Determine the [X, Y] coordinate at the center of the cell enclosing the given text.  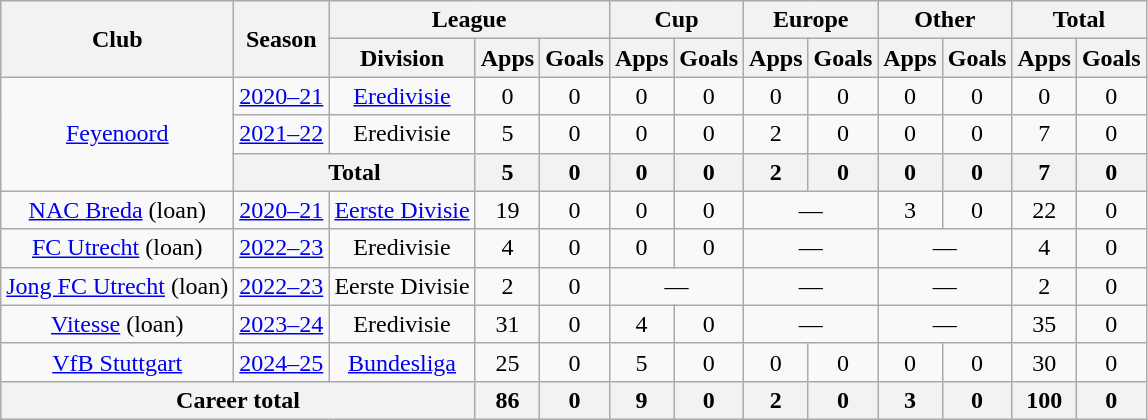
Jong FC Utrecht (loan) [118, 286]
Season [282, 39]
FC Utrecht (loan) [118, 248]
30 [1044, 362]
22 [1044, 210]
Europe [811, 20]
9 [641, 400]
19 [507, 210]
League [470, 20]
Division [402, 58]
VfB Stuttgart [118, 362]
86 [507, 400]
Other [945, 20]
25 [507, 362]
Vitesse (loan) [118, 324]
2021–22 [282, 134]
2024–25 [282, 362]
Career total [238, 400]
Bundesliga [402, 362]
Cup [676, 20]
100 [1044, 400]
31 [507, 324]
NAC Breda (loan) [118, 210]
2023–24 [282, 324]
35 [1044, 324]
Feyenoord [118, 134]
Club [118, 39]
